Return the (X, Y) coordinate for the center point of the cell that contains the specified text.  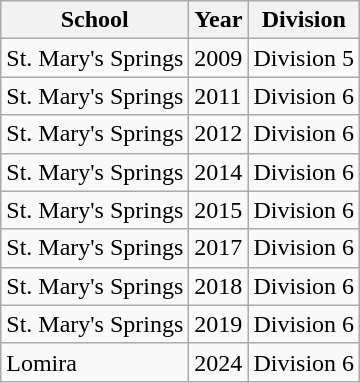
2017 (218, 248)
2011 (218, 96)
Year (218, 20)
School (95, 20)
Division 5 (304, 58)
2012 (218, 134)
2024 (218, 362)
2015 (218, 210)
2018 (218, 286)
2009 (218, 58)
Lomira (95, 362)
2014 (218, 172)
Division (304, 20)
2019 (218, 324)
